Scan for the cell matching the given text and deliver its [X, Y] coordinate at center. 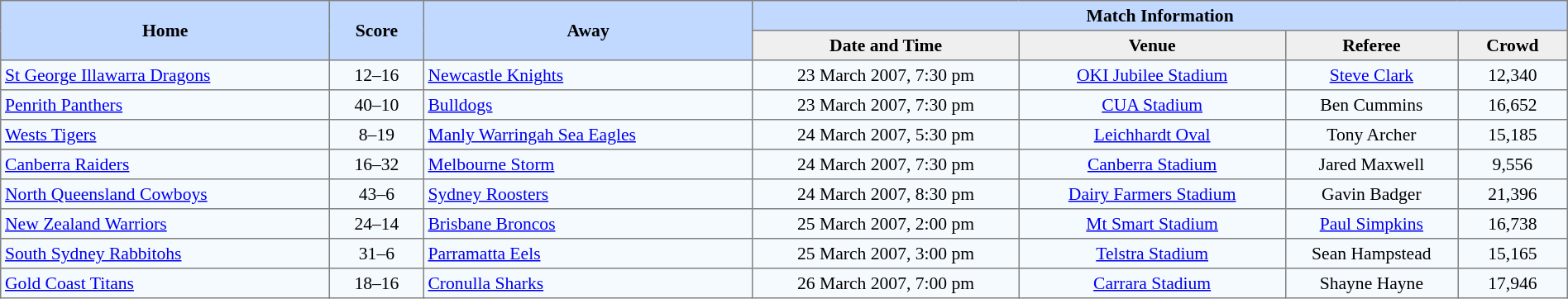
Melbourne Storm [588, 164]
24–14 [377, 224]
Mt Smart Stadium [1152, 224]
18–16 [377, 283]
Venue [1152, 45]
Cronulla Sharks [588, 283]
Wests Tigers [165, 135]
31–6 [377, 254]
South Sydney Rabbitohs [165, 254]
12–16 [377, 75]
9,556 [1513, 164]
26 March 2007, 7:00 pm [886, 283]
Carrara Stadium [1152, 283]
Penrith Panthers [165, 105]
CUA Stadium [1152, 105]
17,946 [1513, 283]
Tony Archer [1371, 135]
24 March 2007, 7:30 pm [886, 164]
Brisbane Broncos [588, 224]
16,652 [1513, 105]
Manly Warringah Sea Eagles [588, 135]
Sean Hampstead [1371, 254]
Shayne Hayne [1371, 283]
Newcastle Knights [588, 75]
Match Information [1159, 16]
15,185 [1513, 135]
Parramatta Eels [588, 254]
St George Illawarra Dragons [165, 75]
Home [165, 31]
Steve Clark [1371, 75]
Sydney Roosters [588, 194]
Jared Maxwell [1371, 164]
Gold Coast Titans [165, 283]
Score [377, 31]
Bulldogs [588, 105]
Crowd [1513, 45]
Away [588, 31]
Ben Cummins [1371, 105]
24 March 2007, 5:30 pm [886, 135]
43–6 [377, 194]
8–19 [377, 135]
Leichhardt Oval [1152, 135]
24 March 2007, 8:30 pm [886, 194]
Canberra Stadium [1152, 164]
12,340 [1513, 75]
25 March 2007, 3:00 pm [886, 254]
Canberra Raiders [165, 164]
New Zealand Warriors [165, 224]
15,165 [1513, 254]
40–10 [377, 105]
North Queensland Cowboys [165, 194]
Telstra Stadium [1152, 254]
Dairy Farmers Stadium [1152, 194]
21,396 [1513, 194]
Referee [1371, 45]
25 March 2007, 2:00 pm [886, 224]
16,738 [1513, 224]
Paul Simpkins [1371, 224]
Date and Time [886, 45]
Gavin Badger [1371, 194]
OKI Jubilee Stadium [1152, 75]
16–32 [377, 164]
